Capture the cell that displays the provided text and extract its [x, y] central coordinate. 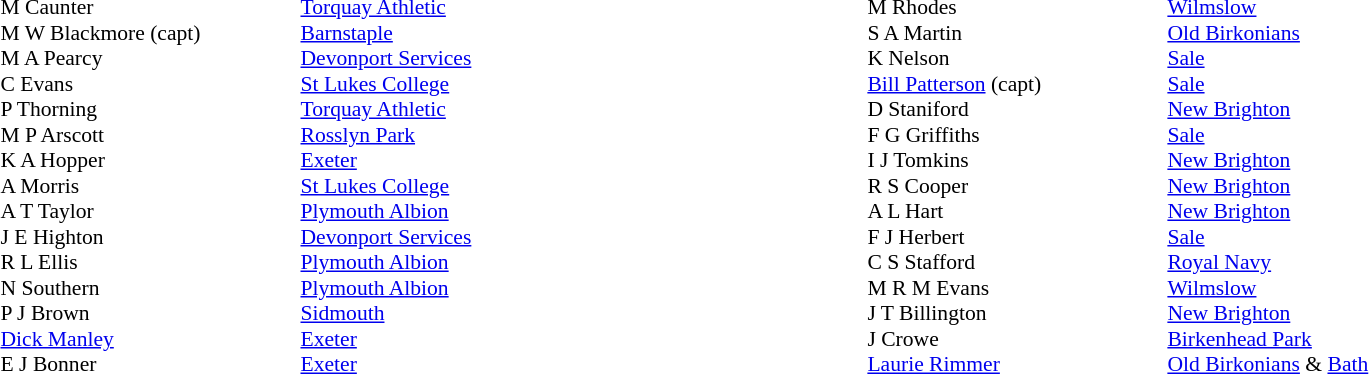
Bill Patterson (capt) [1017, 84]
Barnstaple [386, 33]
J Crowe [1017, 339]
P Thorning [150, 109]
Torquay Athletic [386, 109]
K Nelson [1017, 59]
P J Brown [150, 313]
Rosslyn Park [386, 135]
D Staniford [1017, 109]
K A Hopper [150, 161]
A Morris [150, 186]
M P Arscott [150, 135]
F G Griffiths [1017, 135]
M A Pearcy [150, 59]
A T Taylor [150, 211]
Dick Manley [150, 339]
R L Ellis [150, 263]
Birkenhead Park [1268, 339]
C S Stafford [1017, 263]
M W Blackmore (capt) [150, 33]
I J Tomkins [1017, 161]
C Evans [150, 84]
N Southern [150, 288]
Old Birkonians [1268, 33]
A L Hart [1017, 211]
R S Cooper [1017, 186]
J E Highton [150, 237]
Wilmslow [1268, 288]
J T Billington [1017, 313]
F J Herbert [1017, 237]
Sidmouth [386, 313]
Royal Navy [1268, 263]
M R M Evans [1017, 288]
S A Martin [1017, 33]
